Capture the cell that displays the provided text and extract its (x, y) central coordinate. 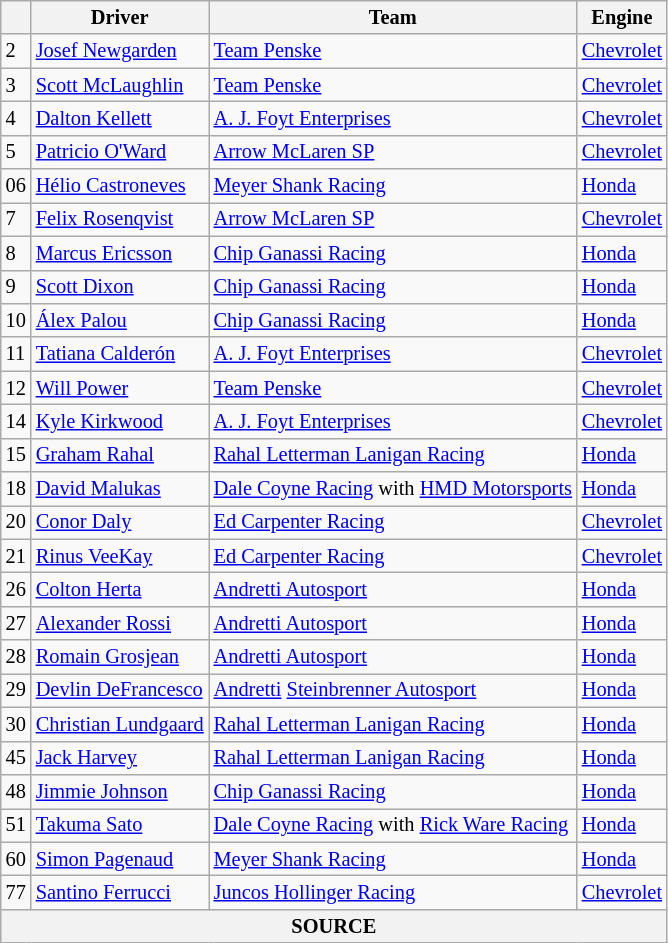
Hélio Castroneves (120, 186)
Andretti Steinbrenner Autosport (393, 690)
Felix Rosenqvist (120, 219)
Tatiana Calderón (120, 354)
Driver (120, 17)
Scott McLaughlin (120, 85)
3 (16, 85)
8 (16, 253)
David Malukas (120, 489)
Dalton Kellett (120, 118)
7 (16, 219)
Jack Harvey (120, 758)
18 (16, 489)
60 (16, 859)
Marcus Ericsson (120, 253)
Simon Pagenaud (120, 859)
5 (16, 152)
Josef Newgarden (120, 51)
21 (16, 556)
SOURCE (334, 926)
30 (16, 724)
Christian Lundgaard (120, 724)
Patricio O'Ward (120, 152)
Dale Coyne Racing with HMD Motorsports (393, 489)
Takuma Sato (120, 825)
51 (16, 825)
Alexander Rossi (120, 623)
Kyle Kirkwood (120, 421)
2 (16, 51)
29 (16, 690)
Santino Ferrucci (120, 892)
Team (393, 17)
28 (16, 657)
Devlin DeFrancesco (120, 690)
Colton Herta (120, 589)
20 (16, 522)
Romain Grosjean (120, 657)
9 (16, 287)
Graham Rahal (120, 455)
27 (16, 623)
Will Power (120, 388)
10 (16, 320)
48 (16, 791)
Juncos Hollinger Racing (393, 892)
06 (16, 186)
Scott Dixon (120, 287)
14 (16, 421)
26 (16, 589)
Engine (622, 17)
12 (16, 388)
Jimmie Johnson (120, 791)
11 (16, 354)
Dale Coyne Racing with Rick Ware Racing (393, 825)
Álex Palou (120, 320)
Conor Daly (120, 522)
4 (16, 118)
Rinus VeeKay (120, 556)
45 (16, 758)
15 (16, 455)
77 (16, 892)
